Scan for the cell matching the given text and deliver its (X, Y) coordinate at center. 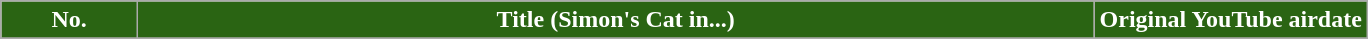
Title (Simon's Cat in...) (616, 20)
No. (70, 20)
Original YouTube airdate (1230, 20)
